Provide the (X, Y) coordinate of the cell's center where the given text is located.  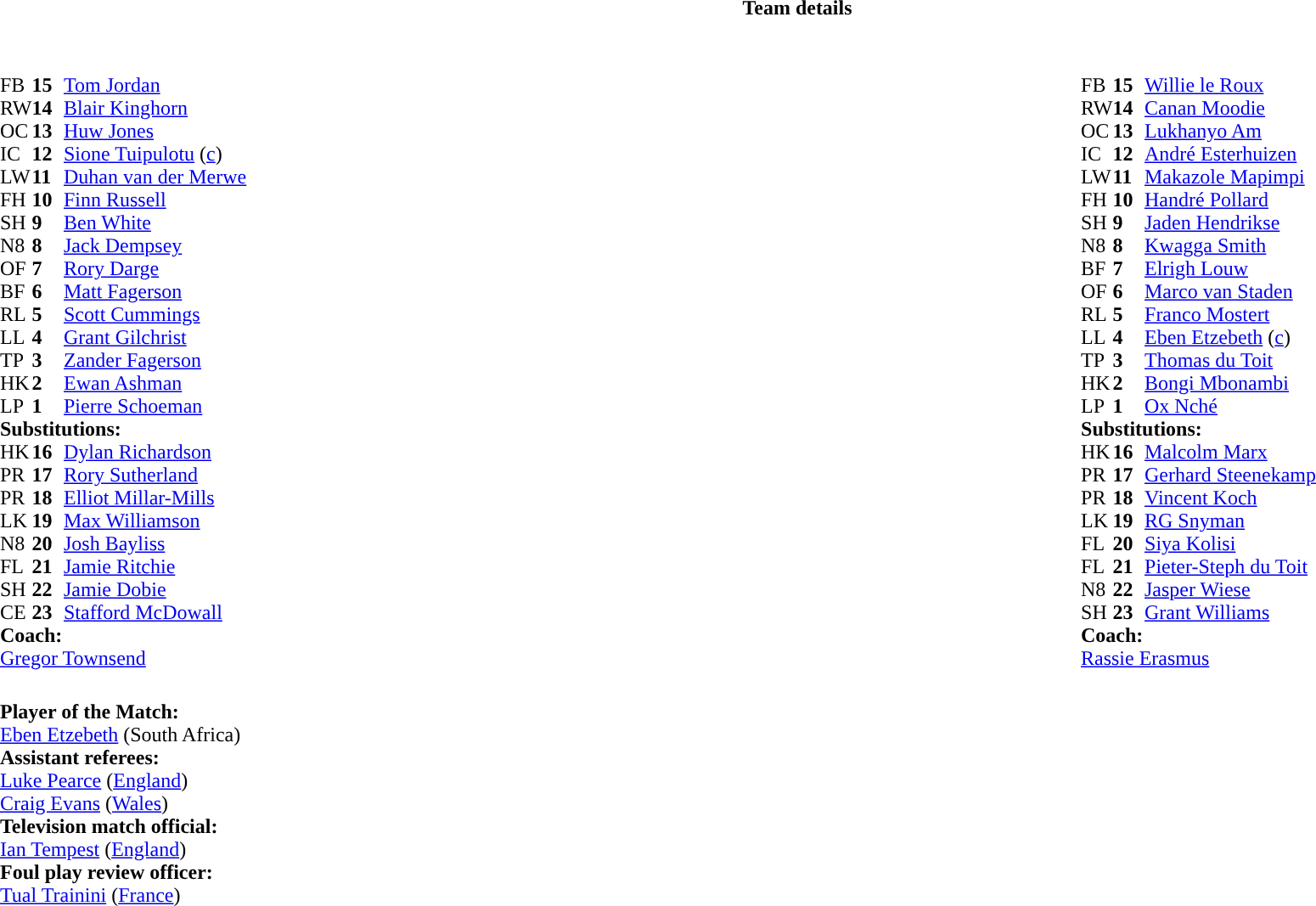
Blair Kinghorn (155, 109)
Josh Bayliss (155, 543)
Jasper Wiese (1230, 589)
Bongi Mbonambi (1230, 384)
Siya Kolisi (1230, 543)
Zander Fagerson (155, 360)
Gregor Townsend (123, 659)
Ox Nché (1230, 406)
Grant Gilchrist (155, 338)
Pieter-Steph du Toit (1230, 567)
Jamie Ritchie (155, 567)
RG Snyman (1230, 521)
Rassie Erasmus (1199, 659)
Kwagga Smith (1230, 246)
Ben White (155, 222)
Makazole Mapimpi (1230, 177)
Jack Dempsey (155, 246)
Duhan van der Merwe (155, 177)
Matt Fagerson (155, 292)
Grant Williams (1230, 613)
Canan Moodie (1230, 109)
Ewan Ashman (155, 384)
Dylan Richardson (155, 452)
Tom Jordan (155, 85)
Finn Russell (155, 200)
Lukhanyo Am (1230, 131)
Vincent Koch (1230, 498)
Max Williamson (155, 521)
Rory Darge (155, 268)
Jaden Hendrikse (1230, 222)
Gerhard Steenekamp (1230, 476)
Willie le Roux (1230, 85)
Huw Jones (155, 131)
André Esterhuizen (1230, 155)
Handré Pollard (1230, 200)
Franco Mostert (1230, 314)
CE (16, 613)
Stafford McDowall (155, 613)
Pierre Schoeman (155, 406)
Thomas du Toit (1230, 360)
Eben Etzebeth (c) (1230, 338)
Elliot Millar-Mills (155, 498)
Rory Sutherland (155, 476)
Elrigh Louw (1230, 268)
Jamie Dobie (155, 589)
Sione Tuipulotu (c) (155, 155)
Marco van Staden (1230, 292)
Malcolm Marx (1230, 452)
Scott Cummings (155, 314)
